Search for the cell housing the specified text and yield its (X, Y) center coordinate. 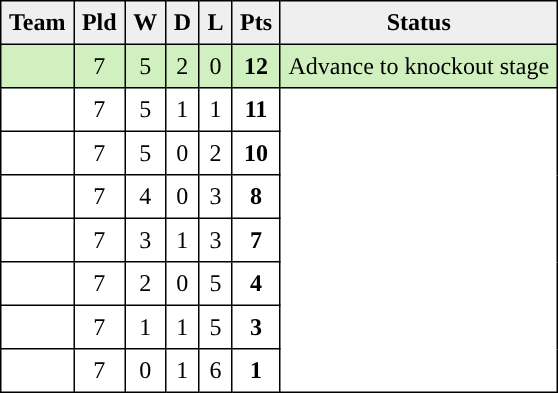
Team (38, 23)
10 (256, 153)
12 (256, 66)
6 (216, 371)
Status (418, 23)
W (145, 23)
L (216, 23)
11 (256, 110)
Advance to knockout stage (418, 66)
Pld (100, 23)
D (182, 23)
Pts (256, 23)
8 (256, 197)
